Pinpoint the cell where the given text exists, returning its [x, y] midpoint coordinate. 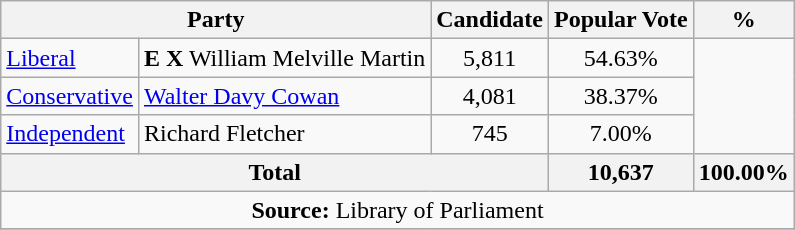
100.00% [744, 172]
4,081 [490, 96]
Source: Library of Parliament [398, 210]
Total [275, 172]
38.37% [622, 96]
Walter Davy Cowan [284, 96]
10,637 [622, 172]
7.00% [622, 134]
Candidate [490, 20]
Independent [70, 134]
E X William Melville Martin [284, 58]
Liberal [70, 58]
745 [490, 134]
Conservative [70, 96]
% [744, 20]
Popular Vote [622, 20]
5,811 [490, 58]
Richard Fletcher [284, 134]
Party [216, 20]
54.63% [622, 58]
